Determine the [X, Y] coordinate at the center of the cell enclosing the given text.  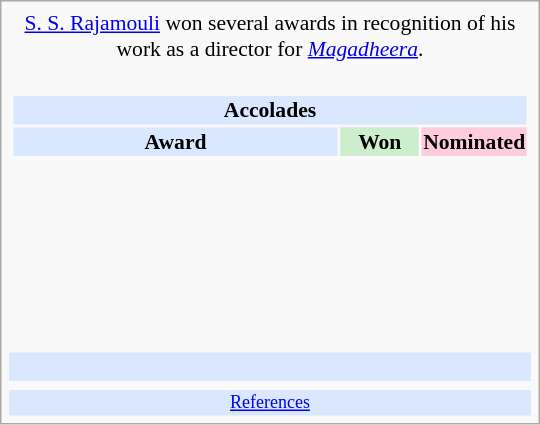
References [270, 403]
Accolades [270, 110]
Nominated [474, 141]
S. S. Rajamouli won several awards in recognition of his work as a director for Magadheera. [270, 36]
Award [175, 141]
Won [380, 141]
Accolades Award Won Nominated [270, 208]
